Search for the cell housing the specified text and yield its [X, Y] center coordinate. 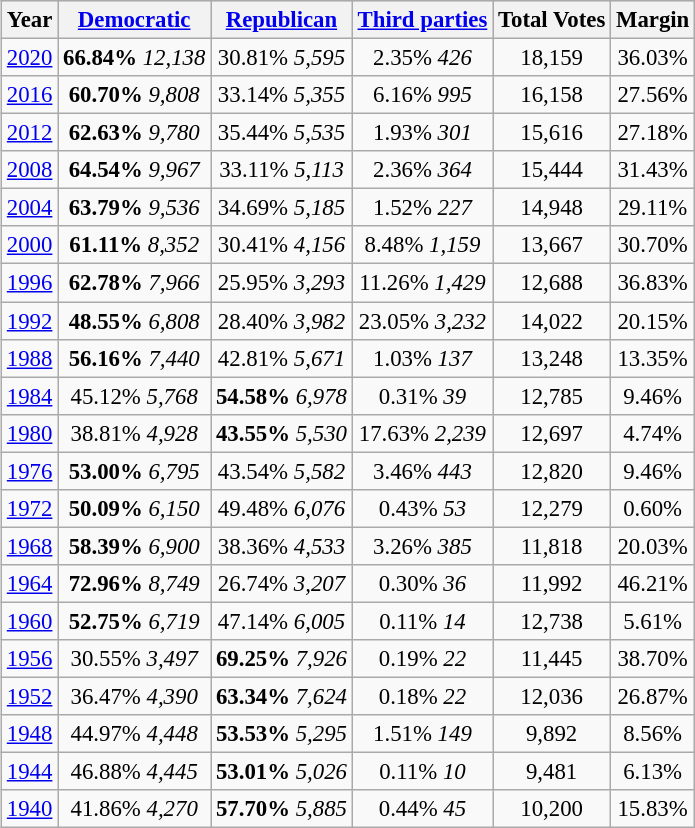
30.41% 4,156 [282, 245]
56.16% 7,440 [134, 358]
44.97% 4,448 [134, 734]
33.11% 5,113 [282, 170]
14,022 [552, 321]
1.51% 149 [422, 734]
1992 [30, 321]
1980 [30, 433]
1984 [30, 396]
6.16% 995 [422, 95]
47.14% 6,005 [282, 621]
41.86% 4,270 [134, 809]
53.01% 5,026 [282, 772]
29.11% [653, 208]
0.43% 53 [422, 509]
26.87% [653, 697]
38.81% 4,928 [134, 433]
1948 [30, 734]
38.70% [653, 659]
Year [30, 20]
20.15% [653, 321]
1972 [30, 509]
62.78% 7,966 [134, 283]
1940 [30, 809]
34.69% 5,185 [282, 208]
1.03% 137 [422, 358]
Margin [653, 20]
0.44% 45 [422, 809]
2.35% 426 [422, 58]
53.00% 6,795 [134, 471]
1960 [30, 621]
9,481 [552, 772]
0.11% 10 [422, 772]
11.26% 1,429 [422, 283]
2000 [30, 245]
0.60% [653, 509]
Republican [282, 20]
36.83% [653, 283]
45.12% 5,768 [134, 396]
1968 [30, 546]
27.18% [653, 133]
0.18% 22 [422, 697]
13.35% [653, 358]
Third parties [422, 20]
8.48% 1,159 [422, 245]
69.25% 7,926 [282, 659]
43.55% 5,530 [282, 433]
28.40% 3,982 [282, 321]
4.74% [653, 433]
23.05% 3,232 [422, 321]
31.43% [653, 170]
3.46% 443 [422, 471]
60.70% 9,808 [134, 95]
14,948 [552, 208]
12,036 [552, 697]
26.74% 3,207 [282, 584]
1.93% 301 [422, 133]
0.19% 22 [422, 659]
35.44% 5,535 [282, 133]
42.81% 5,671 [282, 358]
12,785 [552, 396]
63.79% 9,536 [134, 208]
1.52% 227 [422, 208]
2016 [30, 95]
8.56% [653, 734]
0.31% 39 [422, 396]
11,992 [552, 584]
2004 [30, 208]
1964 [30, 584]
3.26% 385 [422, 546]
58.39% 6,900 [134, 546]
12,738 [552, 621]
11,445 [552, 659]
Democratic [134, 20]
64.54% 9,967 [134, 170]
2.36% 364 [422, 170]
2012 [30, 133]
72.96% 8,749 [134, 584]
0.30% 36 [422, 584]
66.84% 12,138 [134, 58]
25.95% 3,293 [282, 283]
30.55% 3,497 [134, 659]
1976 [30, 471]
1944 [30, 772]
6.13% [653, 772]
Total Votes [552, 20]
2008 [30, 170]
48.55% 6,808 [134, 321]
33.14% 5,355 [282, 95]
49.48% 6,076 [282, 509]
1988 [30, 358]
15,616 [552, 133]
54.58% 6,978 [282, 396]
46.21% [653, 584]
57.70% 5,885 [282, 809]
15.83% [653, 809]
63.34% 7,624 [282, 697]
43.54% 5,582 [282, 471]
18,159 [552, 58]
11,818 [552, 546]
20.03% [653, 546]
1952 [30, 697]
50.09% 6,150 [134, 509]
1996 [30, 283]
0.11% 14 [422, 621]
62.63% 9,780 [134, 133]
61.11% 8,352 [134, 245]
38.36% 4,533 [282, 546]
12,820 [552, 471]
30.81% 5,595 [282, 58]
15,444 [552, 170]
1956 [30, 659]
10,200 [552, 809]
52.75% 6,719 [134, 621]
30.70% [653, 245]
12,279 [552, 509]
36.47% 4,390 [134, 697]
13,248 [552, 358]
5.61% [653, 621]
27.56% [653, 95]
46.88% 4,445 [134, 772]
17.63% 2,239 [422, 433]
12,688 [552, 283]
2020 [30, 58]
16,158 [552, 95]
36.03% [653, 58]
13,667 [552, 245]
12,697 [552, 433]
53.53% 5,295 [282, 734]
9,892 [552, 734]
